Capture the cell that displays the provided text and extract its [x, y] central coordinate. 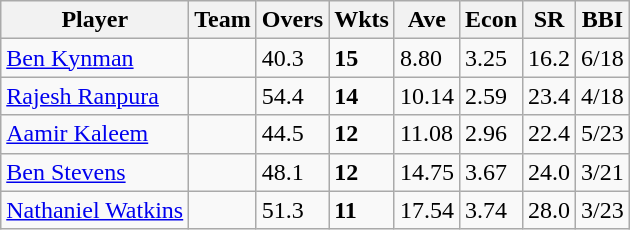
Ben Stevens [95, 172]
17.54 [426, 210]
48.1 [292, 172]
Player [95, 20]
Econ [490, 20]
15 [362, 58]
28.0 [550, 210]
6/18 [603, 58]
Rajesh Ranpura [95, 96]
14.75 [426, 172]
11.08 [426, 134]
3.74 [490, 210]
5/23 [603, 134]
51.3 [292, 210]
24.0 [550, 172]
Overs [292, 20]
54.4 [292, 96]
BBI [603, 20]
2.59 [490, 96]
4/18 [603, 96]
16.2 [550, 58]
11 [362, 210]
40.3 [292, 58]
Aamir Kaleem [95, 134]
14 [362, 96]
22.4 [550, 134]
Nathaniel Watkins [95, 210]
8.80 [426, 58]
10.14 [426, 96]
3/21 [603, 172]
Team [223, 20]
23.4 [550, 96]
SR [550, 20]
Wkts [362, 20]
3.25 [490, 58]
3/23 [603, 210]
Ben Kynman [95, 58]
44.5 [292, 134]
Ave [426, 20]
3.67 [490, 172]
2.96 [490, 134]
